Return [x, y] of the center of cell containing provided text 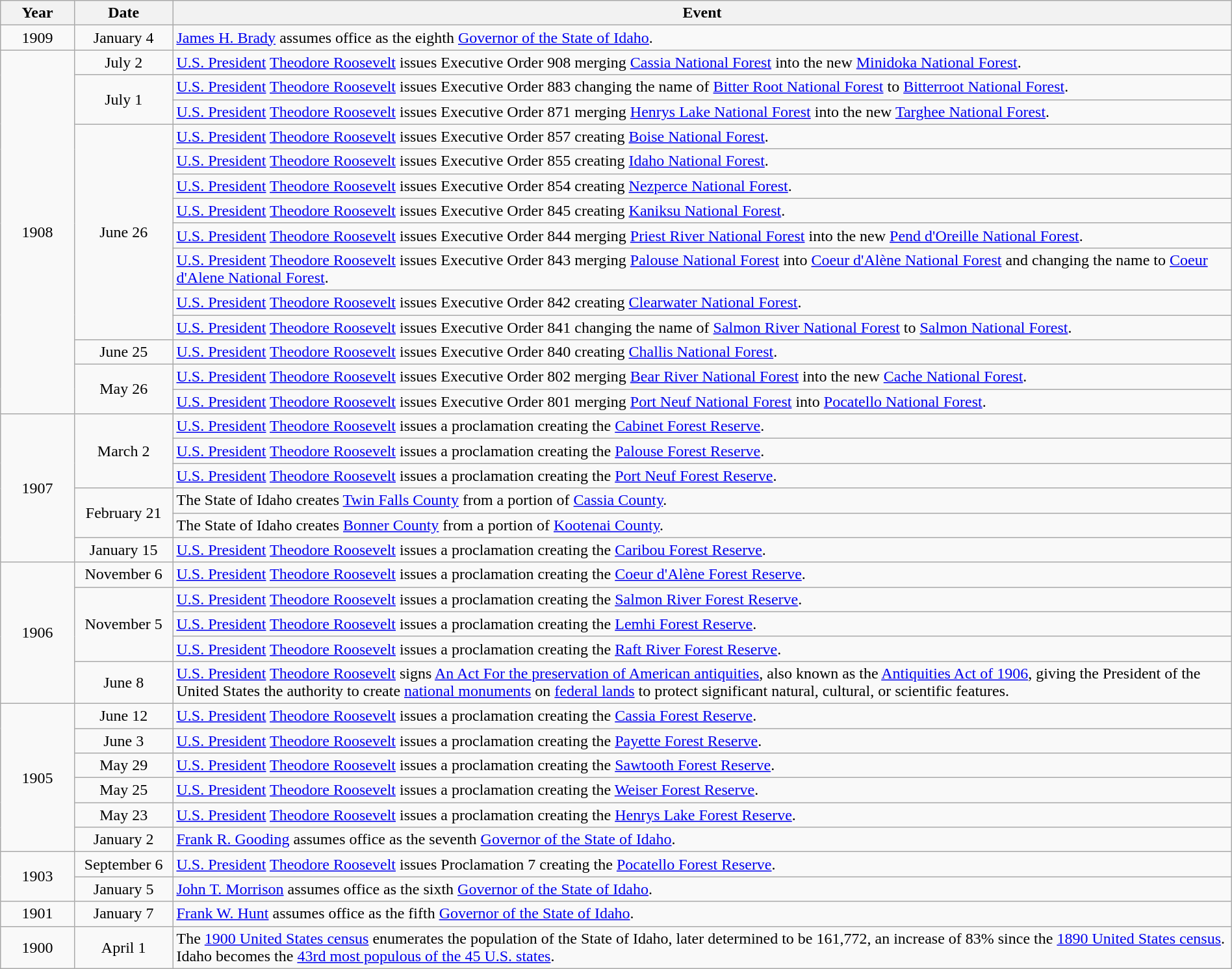
U.S. President Theodore Roosevelt issues a proclamation creating the Palouse Forest Reserve. [702, 451]
November 6 [123, 575]
James H. Brady assumes office as the eighth Governor of the State of Idaho. [702, 38]
U.S. President Theodore Roosevelt issues Executive Order 841 changing the name of Salmon River National Forest to Salmon National Forest. [702, 327]
U.S. President Theodore Roosevelt issues a proclamation creating the Raft River Forest Reserve. [702, 649]
U.S. President Theodore Roosevelt issues Executive Order 840 creating Challis National Forest. [702, 352]
U.S. President Theodore Roosevelt issues a proclamation creating the Henrys Lake Forest Reserve. [702, 815]
U.S. President Theodore Roosevelt issues Executive Order 801 merging Port Neuf National Forest into Pocatello National Forest. [702, 402]
January 15 [123, 550]
June 26 [123, 232]
April 1 [123, 948]
June 12 [123, 716]
June 25 [123, 352]
The State of Idaho creates Twin Falls County from a portion of Cassia County. [702, 500]
May 29 [123, 766]
The State of Idaho creates Bonner County from a portion of Kootenai County. [702, 525]
March 2 [123, 451]
1905 [38, 777]
November 5 [123, 624]
June 3 [123, 740]
U.S. President Theodore Roosevelt issues a proclamation creating the Lemhi Forest Reserve. [702, 624]
U.S. President Theodore Roosevelt issues Proclamation 7 creating the Pocatello Forest Reserve. [702, 864]
February 21 [123, 513]
January 4 [123, 38]
John T. Morrison assumes office as the sixth Governor of the State of Idaho. [702, 889]
1907 [38, 488]
January 2 [123, 840]
U.S. President Theodore Roosevelt issues Executive Order 854 creating Nezperce National Forest. [702, 186]
U.S. President Theodore Roosevelt issues a proclamation creating the Salmon River Forest Reserve. [702, 599]
U.S. President Theodore Roosevelt issues Executive Order 883 changing the name of Bitter Root National Forest to Bitterroot National Forest. [702, 87]
U.S. President Theodore Roosevelt issues Executive Order 857 creating Boise National Forest. [702, 136]
U.S. President Theodore Roosevelt issues Executive Order 844 merging Priest River National Forest into the new Pend d'Oreille National Forest. [702, 235]
June 8 [123, 682]
1906 [38, 633]
January 5 [123, 889]
1908 [38, 232]
May 23 [123, 815]
U.S. President Theodore Roosevelt issues Executive Order 855 creating Idaho National Forest. [702, 161]
U.S. President Theodore Roosevelt issues a proclamation creating the Payette Forest Reserve. [702, 740]
May 26 [123, 389]
U.S. President Theodore Roosevelt issues Executive Order 845 creating Kaniksu National Forest. [702, 211]
January 7 [123, 914]
1900 [38, 948]
Event [702, 13]
1909 [38, 38]
Frank W. Hunt assumes office as the fifth Governor of the State of Idaho. [702, 914]
U.S. President Theodore Roosevelt issues a proclamation creating the Cassia Forest Reserve. [702, 716]
1901 [38, 914]
U.S. President Theodore Roosevelt issues a proclamation creating the Coeur d'Alène Forest Reserve. [702, 575]
July 2 [123, 62]
Year [38, 13]
U.S. President Theodore Roosevelt issues Executive Order 842 creating Clearwater National Forest. [702, 302]
U.S. President Theodore Roosevelt issues a proclamation creating the Cabinet Forest Reserve. [702, 426]
U.S. President Theodore Roosevelt issues Executive Order 871 merging Henrys Lake National Forest into the new Targhee National Forest. [702, 112]
Frank R. Gooding assumes office as the seventh Governor of the State of Idaho. [702, 840]
U.S. President Theodore Roosevelt issues a proclamation creating the Port Neuf Forest Reserve. [702, 476]
1903 [38, 877]
U.S. President Theodore Roosevelt issues Executive Order 908 merging Cassia National Forest into the new Minidoka National Forest. [702, 62]
U.S. President Theodore Roosevelt issues a proclamation creating the Weiser Forest Reserve. [702, 790]
U.S. President Theodore Roosevelt issues a proclamation creating the Sawtooth Forest Reserve. [702, 766]
Date [123, 13]
May 25 [123, 790]
U.S. President Theodore Roosevelt issues Executive Order 802 merging Bear River National Forest into the new Cache National Forest. [702, 377]
U.S. President Theodore Roosevelt issues a proclamation creating the Caribou Forest Reserve. [702, 550]
September 6 [123, 864]
July 1 [123, 99]
